Detect which cell encompasses the target text, then output its [X, Y] center coordinate. 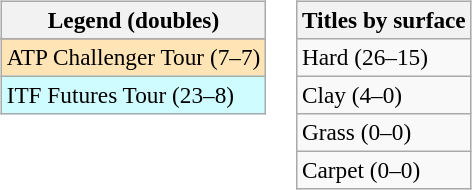
Titles by surface [384, 20]
ITF Futures Tour (23–8) [133, 95]
Carpet (0–0) [384, 171]
Clay (4–0) [384, 95]
Legend (doubles) [133, 20]
Hard (26–15) [384, 57]
Grass (0–0) [384, 133]
ATP Challenger Tour (7–7) [133, 57]
